Return the (X, Y) coordinate for the center point of the cell that contains the specified text.  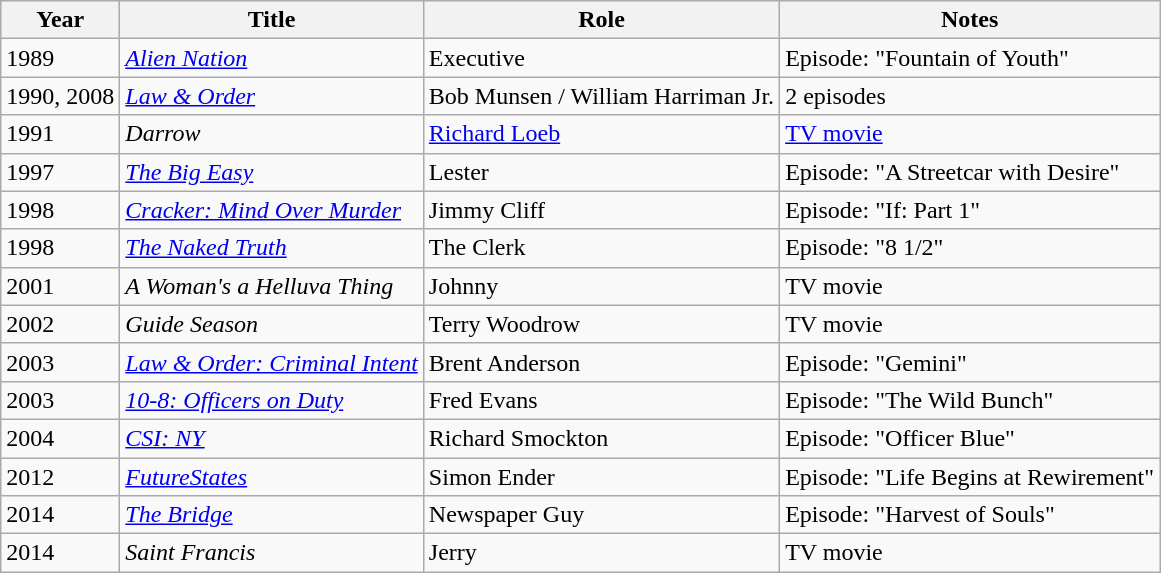
Year (60, 20)
1991 (60, 134)
Brent Anderson (601, 362)
1989 (60, 58)
FutureStates (272, 477)
The Clerk (601, 248)
2 episodes (970, 96)
Episode: "Life Begins at Rewirement" (970, 477)
1990, 2008 (60, 96)
Lester (601, 172)
2004 (60, 438)
Executive (601, 58)
Role (601, 20)
Bob Munsen / William Harriman Jr. (601, 96)
Saint Francis (272, 553)
Simon Ender (601, 477)
Law & Order: Criminal Intent (272, 362)
Richard Loeb (601, 134)
Alien Nation (272, 58)
1997 (60, 172)
Episode: "Fountain of Youth" (970, 58)
Notes (970, 20)
A Woman's a Helluva Thing (272, 286)
2001 (60, 286)
Episode: "A Streetcar with Desire" (970, 172)
Episode: "8 1/2" (970, 248)
Law & Order (272, 96)
Richard Smockton (601, 438)
Jimmy Cliff (601, 210)
2012 (60, 477)
Episode: "Harvest of Souls" (970, 515)
Newspaper Guy (601, 515)
Episode: "Officer Blue" (970, 438)
Cracker: Mind Over Murder (272, 210)
CSI: NY (272, 438)
Episode: "If: Part 1" (970, 210)
Fred Evans (601, 400)
The Big Easy (272, 172)
Title (272, 20)
Darrow (272, 134)
Terry Woodrow (601, 324)
Guide Season (272, 324)
The Naked Truth (272, 248)
Johnny (601, 286)
The Bridge (272, 515)
Jerry (601, 553)
2002 (60, 324)
Episode: "The Wild Bunch" (970, 400)
Episode: "Gemini" (970, 362)
10-8: Officers on Duty (272, 400)
